Determine the [X, Y] coordinate at the center of the cell enclosing the given text.  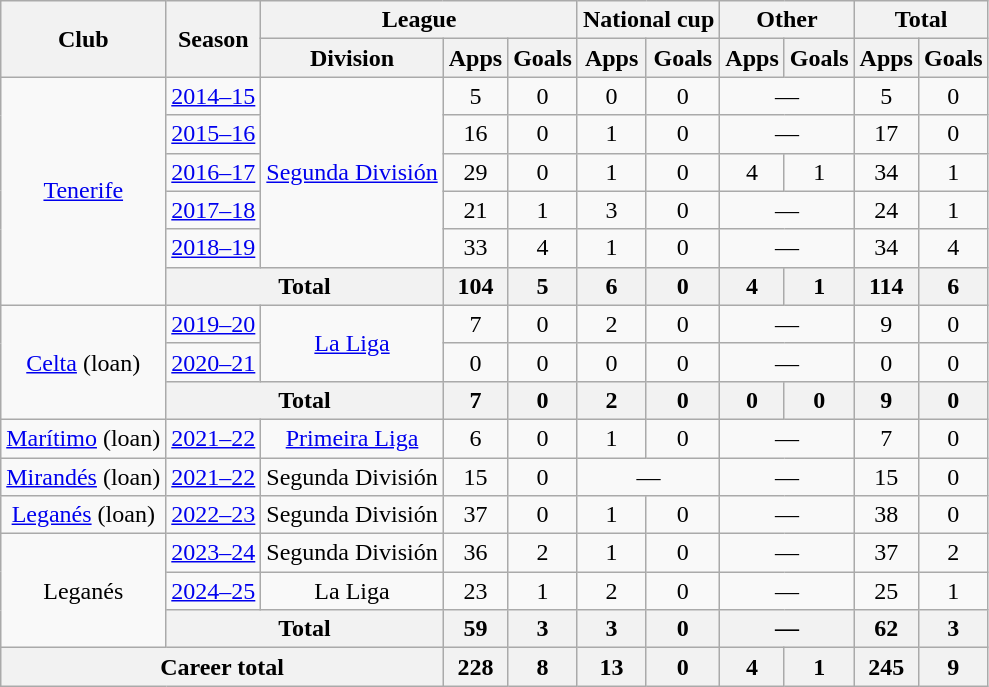
13 [611, 667]
114 [886, 286]
Division [352, 58]
2016–17 [214, 172]
245 [886, 667]
Career total [222, 667]
2022–23 [214, 515]
25 [886, 591]
2023–24 [214, 553]
24 [886, 210]
2024–25 [214, 591]
62 [886, 629]
8 [543, 667]
33 [475, 248]
Leganés [84, 591]
Celta (loan) [84, 362]
Other [787, 20]
2018–19 [214, 248]
59 [475, 629]
Marítimo (loan) [84, 438]
16 [475, 134]
2015–16 [214, 134]
17 [886, 134]
21 [475, 210]
Primeira Liga [352, 438]
2014–15 [214, 96]
104 [475, 286]
2019–20 [214, 324]
League [420, 20]
National cup [648, 20]
Leganés (loan) [84, 515]
Season [214, 39]
Mirandés (loan) [84, 477]
36 [475, 553]
2020–21 [214, 362]
38 [886, 515]
Tenerife [84, 191]
Club [84, 39]
228 [475, 667]
29 [475, 172]
23 [475, 591]
2017–18 [214, 210]
